Locate the cell with the specified text and output its (X, Y) center coordinate. 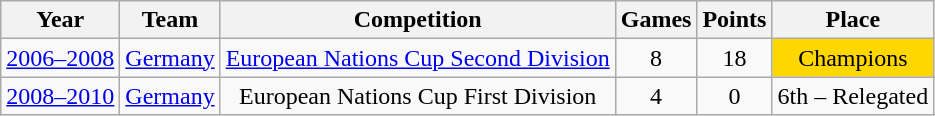
Year (60, 20)
18 (734, 58)
Place (853, 20)
2008–2010 (60, 96)
6th – Relegated (853, 96)
Competition (418, 20)
8 (656, 58)
European Nations Cup First Division (418, 96)
0 (734, 96)
European Nations Cup Second Division (418, 58)
Champions (853, 58)
2006–2008 (60, 58)
Team (170, 20)
4 (656, 96)
Points (734, 20)
Games (656, 20)
